Pinpoint the cell where the given text exists, returning its [x, y] midpoint coordinate. 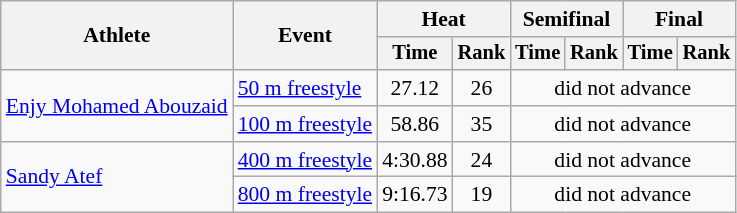
Event [305, 36]
400 m freestyle [305, 160]
Sandy Atef [117, 178]
35 [482, 124]
Athlete [117, 36]
800 m freestyle [305, 195]
27.12 [414, 88]
100 m freestyle [305, 124]
19 [482, 195]
9:16.73 [414, 195]
4:30.88 [414, 160]
Semifinal [566, 19]
26 [482, 88]
Heat [444, 19]
Enjy Mohamed Abouzaid [117, 106]
58.86 [414, 124]
Final [679, 19]
50 m freestyle [305, 88]
24 [482, 160]
